Identify which cell holds the provided text, then report its (x, y) central coordinate. 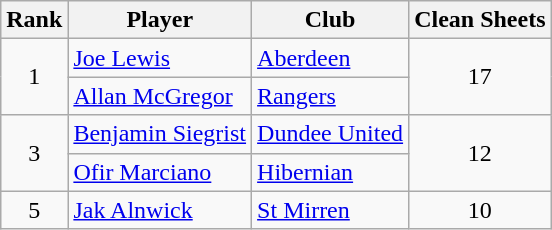
Clean Sheets (480, 20)
Hibernian (330, 172)
Ofir Marciano (160, 172)
17 (480, 77)
Rank (34, 20)
10 (480, 210)
3 (34, 153)
1 (34, 77)
Rangers (330, 96)
Jak Alnwick (160, 210)
Allan McGregor (160, 96)
Benjamin Siegrist (160, 134)
Dundee United (330, 134)
Player (160, 20)
Joe Lewis (160, 58)
Aberdeen (330, 58)
St Mirren (330, 210)
Club (330, 20)
5 (34, 210)
12 (480, 153)
